Return [x, y] of the center of cell containing provided text 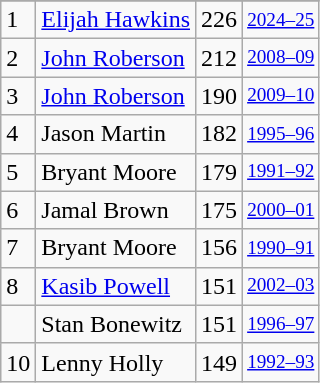
179 [220, 172]
Stan Bonewitz [116, 324]
1995–96 [281, 134]
1992–93 [281, 362]
156 [220, 248]
4 [18, 134]
Jamal Brown [116, 210]
2008–09 [281, 58]
Elijah Hawkins [116, 20]
6 [18, 210]
8 [18, 286]
149 [220, 362]
212 [220, 58]
10 [18, 362]
5 [18, 172]
175 [220, 210]
1996–97 [281, 324]
226 [220, 20]
2002–03 [281, 286]
Lenny Holly [116, 362]
1991–92 [281, 172]
1990–91 [281, 248]
7 [18, 248]
2009–10 [281, 96]
2024–25 [281, 20]
1 [18, 20]
Kasib Powell [116, 286]
Jason Martin [116, 134]
3 [18, 96]
2000–01 [281, 210]
2 [18, 58]
190 [220, 96]
182 [220, 134]
